Capture the cell that displays the provided text and extract its [X, Y] central coordinate. 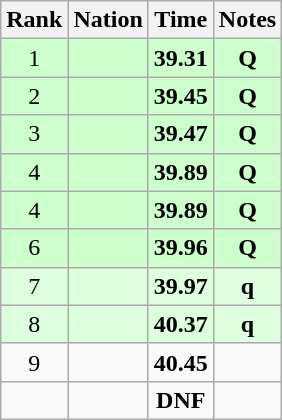
39.96 [180, 248]
40.45 [180, 362]
Notes [247, 20]
DNF [180, 400]
Time [180, 20]
1 [34, 58]
Rank [34, 20]
40.37 [180, 324]
3 [34, 134]
8 [34, 324]
7 [34, 286]
39.97 [180, 286]
39.47 [180, 134]
39.45 [180, 96]
39.31 [180, 58]
9 [34, 362]
Nation [108, 20]
2 [34, 96]
6 [34, 248]
